Search for the cell housing the specified text and yield its (X, Y) center coordinate. 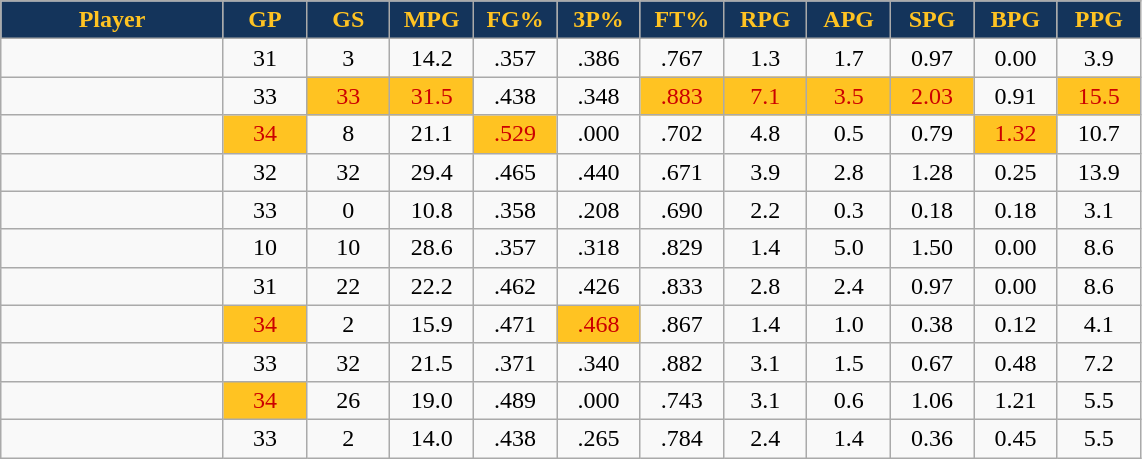
21.1 (432, 134)
3P% (598, 20)
.318 (598, 248)
4.8 (766, 134)
.468 (598, 324)
7.1 (766, 96)
.833 (682, 286)
.440 (598, 172)
1.21 (1016, 400)
.671 (682, 172)
1.7 (848, 58)
.465 (514, 172)
.867 (682, 324)
.489 (514, 400)
31.5 (432, 96)
3 (348, 58)
.743 (682, 400)
13.9 (1098, 172)
0.36 (932, 438)
Player (112, 20)
.462 (514, 286)
0.12 (1016, 324)
15.9 (432, 324)
1.06 (932, 400)
.208 (598, 210)
.767 (682, 58)
.265 (598, 438)
28.6 (432, 248)
.348 (598, 96)
5.0 (848, 248)
0.48 (1016, 362)
0.38 (932, 324)
3.5 (848, 96)
0.3 (848, 210)
0.5 (848, 134)
2.2 (766, 210)
14.0 (432, 438)
.690 (682, 210)
0.67 (932, 362)
1.28 (932, 172)
GS (348, 20)
0.91 (1016, 96)
PPG (1098, 20)
.340 (598, 362)
10.7 (1098, 134)
2.03 (932, 96)
0.25 (1016, 172)
19.0 (432, 400)
29.4 (432, 172)
26 (348, 400)
1.32 (1016, 134)
FT% (682, 20)
RPG (766, 20)
.371 (514, 362)
4.1 (1098, 324)
.882 (682, 362)
22 (348, 286)
0.79 (932, 134)
.426 (598, 286)
1.5 (848, 362)
.529 (514, 134)
.883 (682, 96)
1.3 (766, 58)
8 (348, 134)
APG (848, 20)
15.5 (1098, 96)
0.45 (1016, 438)
FG% (514, 20)
1.0 (848, 324)
GP (264, 20)
22.2 (432, 286)
.829 (682, 248)
BPG (1016, 20)
.471 (514, 324)
SPG (932, 20)
.702 (682, 134)
0.6 (848, 400)
.358 (514, 210)
.784 (682, 438)
1.50 (932, 248)
.386 (598, 58)
21.5 (432, 362)
0 (348, 210)
MPG (432, 20)
7.2 (1098, 362)
14.2 (432, 58)
10.8 (432, 210)
